Locate the cell with the specified text and output its (X, Y) center coordinate. 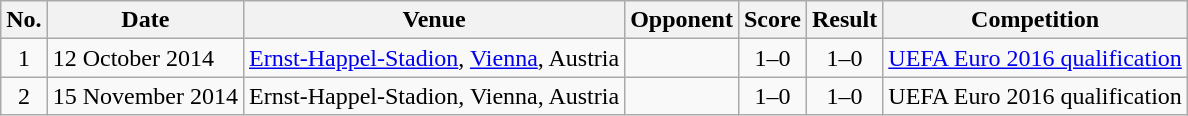
1 (24, 58)
Opponent (682, 20)
Result (844, 20)
Date (145, 20)
No. (24, 20)
15 November 2014 (145, 96)
Competition (1036, 20)
2 (24, 96)
Venue (434, 20)
12 October 2014 (145, 58)
Score (772, 20)
